Return the (x, y) coordinate for the center point of the cell that contains the specified text.  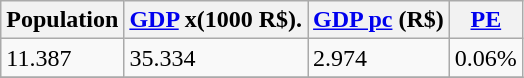
Population (62, 20)
PE (486, 20)
GDP x(1000 R$). (216, 20)
2.974 (379, 58)
11.387 (62, 58)
0.06% (486, 58)
35.334 (216, 58)
GDP pc (R$) (379, 20)
